Identify which cell holds the provided text, then report its [X, Y] central coordinate. 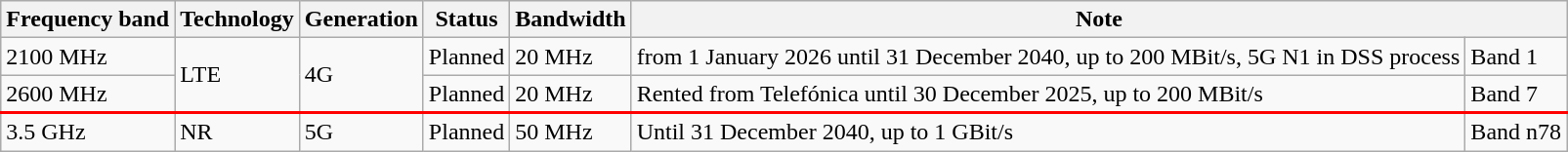
2600 MHz [88, 94]
Band 1 [1516, 57]
2100 MHz [88, 57]
Technology [237, 19]
Frequency band [88, 19]
LTE [237, 76]
NR [237, 133]
4G [361, 76]
Status [466, 19]
3.5 GHz [88, 133]
Until 31 December 2040, up to 1 GBit/s [1048, 133]
Band n78 [1516, 133]
Bandwidth [571, 19]
Generation [361, 19]
5G [361, 133]
Note [1098, 19]
Rented from Telefónica until 30 December 2025, up to 200 MBit/s [1048, 94]
Band 7 [1516, 94]
from 1 January 2026 until 31 December 2040, up to 200 MBit/s, 5G N1 in DSS process [1048, 57]
50 MHz [571, 133]
